Capture the cell that displays the provided text and extract its (X, Y) central coordinate. 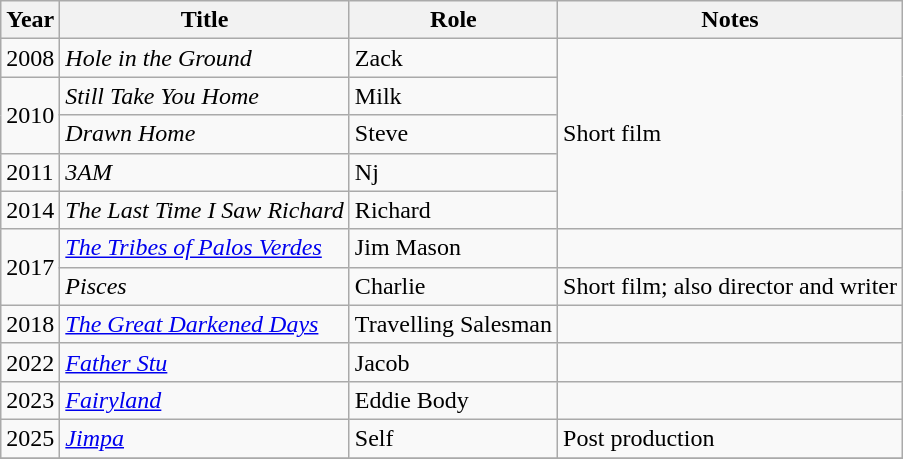
Title (205, 20)
Jim Mason (453, 248)
3AM (205, 172)
Notes (730, 20)
Jimpa (205, 438)
The Great Darkened Days (205, 324)
Year (30, 20)
Travelling Salesman (453, 324)
The Tribes of Palos Verdes (205, 248)
2018 (30, 324)
Post production (730, 438)
Pisces (205, 286)
Steve (453, 134)
2022 (30, 362)
Short film; also director and writer (730, 286)
Self (453, 438)
Eddie Body (453, 400)
Hole in the Ground (205, 58)
Jacob (453, 362)
Drawn Home (205, 134)
Milk (453, 96)
Nj (453, 172)
The Last Time I Saw Richard (205, 210)
Fairyland (205, 400)
Charlie (453, 286)
2008 (30, 58)
2011 (30, 172)
Still Take You Home (205, 96)
2025 (30, 438)
Father Stu (205, 362)
Zack (453, 58)
2010 (30, 115)
2023 (30, 400)
Role (453, 20)
Short film (730, 134)
Richard (453, 210)
2014 (30, 210)
2017 (30, 267)
